Extract the [X, Y] coordinate from the center of the cell holding the provided text.  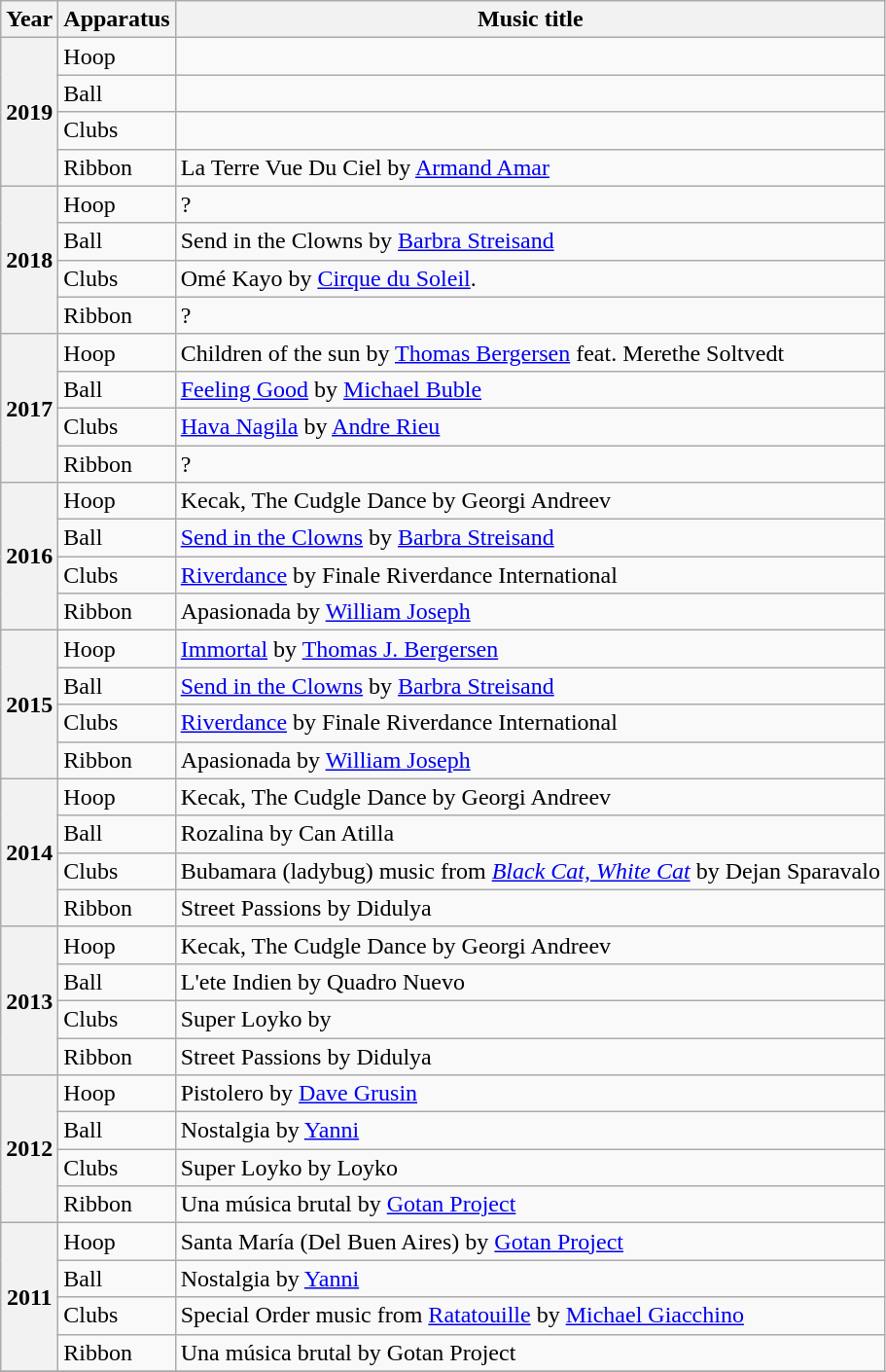
Year [29, 19]
Omé Kayo by Cirque du Soleil. [530, 278]
2012 [29, 1149]
L'ete Indien by Quadro Nuevo [530, 982]
Special Order music from Ratatouille by Michael Giacchino [530, 1316]
Children of the sun by Thomas Bergersen feat. Merethe Soltvedt [530, 352]
Super Loyko by [530, 1019]
Rozalina by Can Atilla [530, 834]
Feeling Good by Michael Buble [530, 389]
Super Loyko by Loyko [530, 1168]
Immortal by Thomas J. Bergersen [530, 649]
Pistolero by Dave Grusin [530, 1094]
2011 [29, 1297]
2018 [29, 260]
2017 [29, 408]
2016 [29, 557]
2019 [29, 112]
2014 [29, 852]
2013 [29, 1000]
Santa María (Del Buen Aires) by Gotan Project [530, 1242]
Apparatus [117, 19]
La Terre Vue Du Ciel by Armand Amar [530, 167]
Music title [530, 19]
Bubamara (ladybug) music from Black Cat, White Cat by Dejan Sparavalo [530, 871]
Hava Nagila by Andre Rieu [530, 426]
2015 [29, 704]
